Output the [x, y] coordinate of the center of the cell containing the given text.  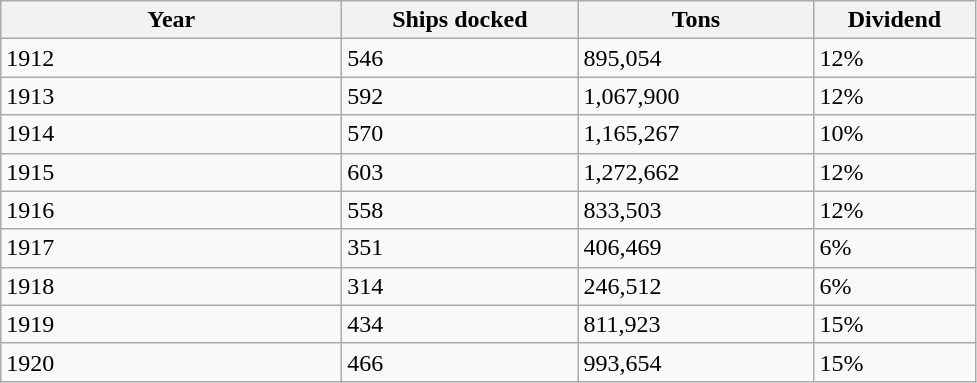
1,165,267 [696, 134]
246,512 [696, 286]
895,054 [696, 58]
1,067,900 [696, 96]
592 [460, 96]
833,503 [696, 210]
603 [460, 172]
1920 [172, 362]
1919 [172, 324]
558 [460, 210]
1918 [172, 286]
546 [460, 58]
1912 [172, 58]
1914 [172, 134]
Dividend [894, 20]
314 [460, 286]
434 [460, 324]
1,272,662 [696, 172]
570 [460, 134]
Ships docked [460, 20]
Tons [696, 20]
1916 [172, 210]
1917 [172, 248]
10% [894, 134]
993,654 [696, 362]
466 [460, 362]
1915 [172, 172]
406,469 [696, 248]
Year [172, 20]
1913 [172, 96]
351 [460, 248]
811,923 [696, 324]
